From the cell containing the given text, extract its center point as (x, y) coordinate. 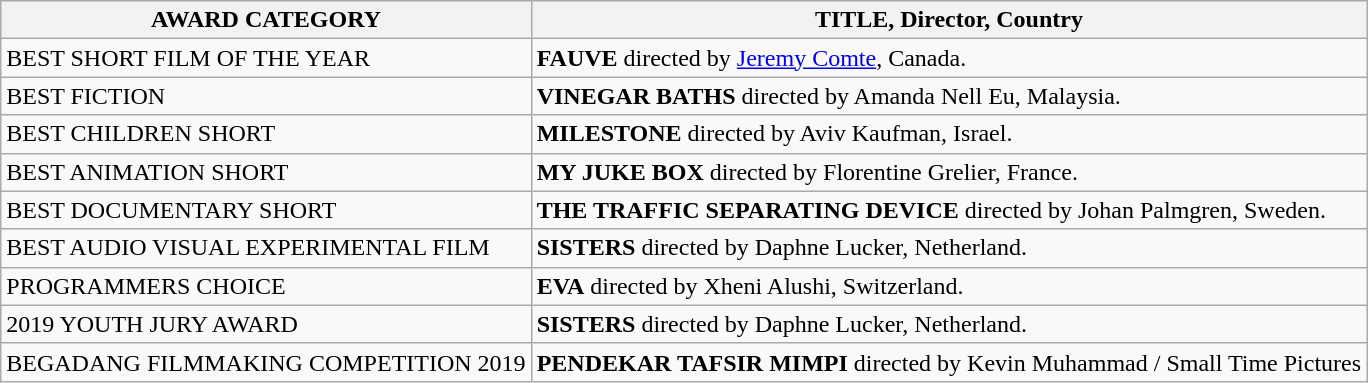
MILESTONE directed by Aviv Kaufman, Israel. (948, 134)
MY JUKE BOX directed by Florentine Grelier, France. (948, 172)
BEST DOCUMENTARY SHORT (266, 210)
BEST CHILDREN SHORT (266, 134)
BEST FICTION (266, 96)
PENDEKAR TAFSIR MIMPI directed by Kevin Muhammad / Small Time Pictures (948, 362)
AWARD CATEGORY (266, 20)
BEST AUDIO VISUAL EXPERIMENTAL FILM (266, 248)
BEST SHORT FILM OF THE YEAR (266, 58)
2019 YOUTH JURY AWARD (266, 324)
PROGRAMMERS CHOICE (266, 286)
THE TRAFFIC SEPARATING DEVICE directed by Johan Palmgren, Sweden. (948, 210)
EVA directed by Xheni Alushi, Switzerland. (948, 286)
VINEGAR BATHS directed by Amanda Nell Eu, Malaysia. (948, 96)
BEGADANG FILMMAKING COMPETITION 2019 (266, 362)
TITLE, Director, Country (948, 20)
FAUVE directed by Jeremy Comte, Canada. (948, 58)
BEST ANIMATION SHORT (266, 172)
